Pinpoint the cell where the given text exists, returning its [x, y] midpoint coordinate. 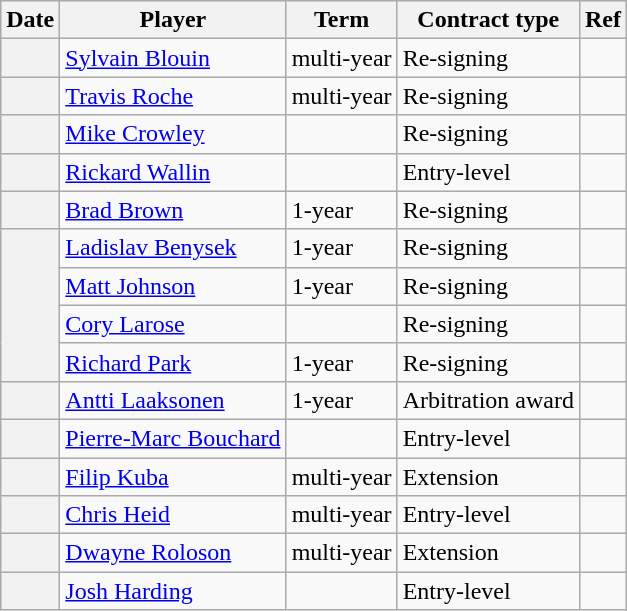
Travis Roche [173, 96]
Mike Crowley [173, 134]
Pierre-Marc Bouchard [173, 438]
Chris Heid [173, 515]
Josh Harding [173, 591]
Brad Brown [173, 210]
Date [30, 20]
Sylvain Blouin [173, 58]
Antti Laaksonen [173, 400]
Matt Johnson [173, 286]
Filip Kuba [173, 477]
Dwayne Roloson [173, 553]
Richard Park [173, 362]
Player [173, 20]
Arbitration award [488, 400]
Cory Larose [173, 324]
Rickard Wallin [173, 172]
Ref [602, 20]
Ladislav Benysek [173, 248]
Term [342, 20]
Contract type [488, 20]
